Determine the [x, y] coordinate at the center of the cell enclosing the given text.  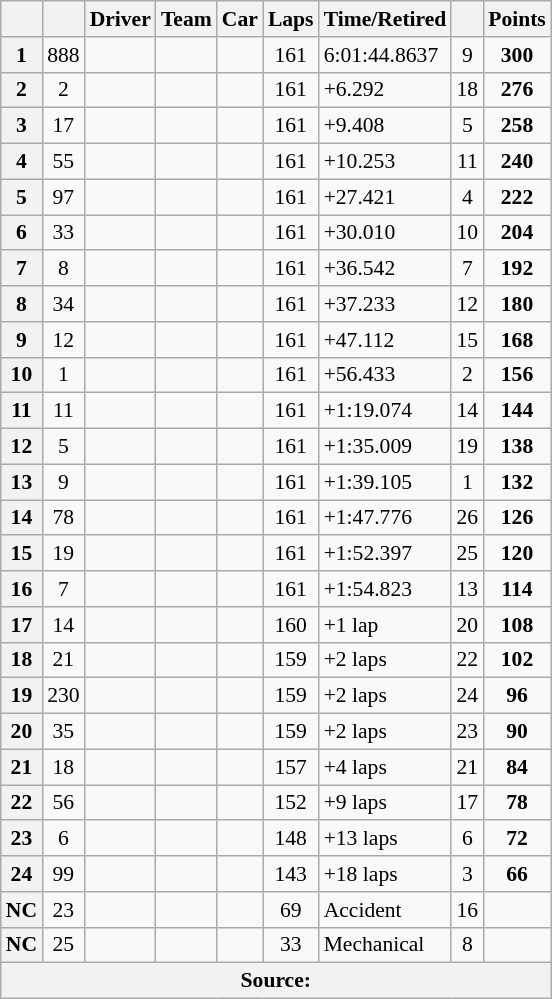
+1:47.776 [386, 518]
102 [517, 660]
Source: [276, 981]
132 [517, 482]
6:01:44.8637 [386, 55]
35 [64, 732]
148 [291, 839]
69 [291, 910]
Points [517, 19]
180 [517, 304]
+6.292 [386, 90]
26 [467, 518]
+1:52.397 [386, 554]
+27.421 [386, 197]
152 [291, 803]
Accident [386, 910]
160 [291, 625]
276 [517, 90]
84 [517, 767]
Laps [291, 19]
90 [517, 732]
192 [517, 269]
+37.233 [386, 304]
144 [517, 411]
157 [291, 767]
56 [64, 803]
97 [64, 197]
66 [517, 874]
Car [240, 19]
138 [517, 447]
+1:35.009 [386, 447]
+56.433 [386, 375]
+47.112 [386, 340]
168 [517, 340]
+1:19.074 [386, 411]
143 [291, 874]
99 [64, 874]
258 [517, 126]
55 [64, 162]
+1:39.105 [386, 482]
108 [517, 625]
+18 laps [386, 874]
+9.408 [386, 126]
Mechanical [386, 945]
+9 laps [386, 803]
120 [517, 554]
204 [517, 233]
300 [517, 55]
126 [517, 518]
+30.010 [386, 233]
222 [517, 197]
888 [64, 55]
+13 laps [386, 839]
156 [517, 375]
+10.253 [386, 162]
72 [517, 839]
34 [64, 304]
+1:54.823 [386, 589]
Driver [120, 19]
+1 lap [386, 625]
240 [517, 162]
96 [517, 696]
Time/Retired [386, 19]
+36.542 [386, 269]
230 [64, 696]
Team [186, 19]
+4 laps [386, 767]
114 [517, 589]
